Identify which cell holds the provided text, then report its [x, y] central coordinate. 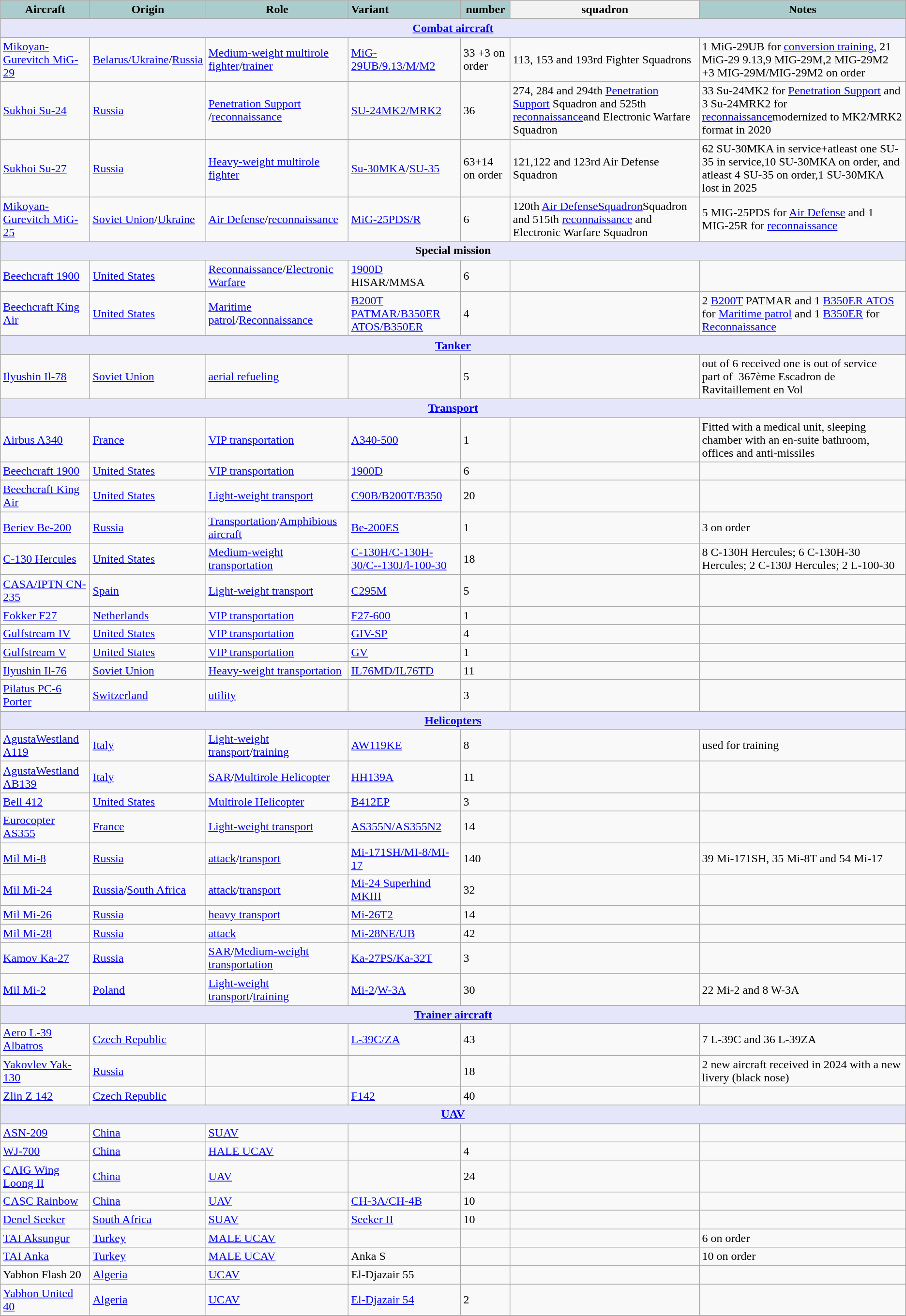
33 Su-24MK2 for Penetration Support and 3 Su-24MRK2 for reconnaissancemodernized to MK2/MRK2 format in 2020 [802, 110]
aerial refueling [277, 376]
Mil Mi-28 [45, 933]
Mil Mi-24 [45, 890]
HH139A [405, 777]
Notes [802, 10]
Airbus A340 [45, 439]
El-Djazair 55 [405, 1275]
Be-200ES [405, 527]
AW119KE [405, 745]
Zlin Z 142 [45, 1096]
Special mission [453, 251]
Yabhon United 40 [45, 1300]
Pilatus PC-6 Porter [45, 696]
Sukhoi Su-27 [45, 168]
Bell 412 [45, 802]
B412EP [405, 802]
Ilyushin Il-76 [45, 671]
113, 153 and 193rd Fighter Squadrons [605, 60]
Eurocopter AS355 [45, 826]
Yabhon Flash 20 [45, 1275]
Belarus/Ukraine/Russia [148, 60]
CASA/IPTN CN-235 [45, 590]
3 on order [802, 527]
Mi-26T2 [405, 915]
Tanker [453, 345]
Ilyushin Il-78 [45, 376]
40 [485, 1096]
Transportation/Amphibious aircraft [277, 527]
utility [277, 696]
Medium-weight multirole fighter/trainer [277, 60]
62 SU-30MKA in service+atleast one SU-35 in service,10 SU-30MKA on order, and atleast 4 SU-35 on order,1 SU-30MKA lost in 2025 [802, 168]
10 on order [802, 1256]
Switzerland [148, 696]
Mil Mi-8 [45, 858]
Multirole Helicopter [277, 802]
2 new aircraft received in 2024 with a new livery (black nose) [802, 1071]
Poland [148, 990]
CASC Rainbow [45, 1201]
out of 6 received one is out of servicepart of 367ème Escadron de Ravitaillement en Vol [802, 376]
Reconnaissance/Electronic Warfare [277, 276]
Spain [148, 590]
Anka S [405, 1256]
HALE UCAV [277, 1151]
6 on order [802, 1238]
attack [277, 933]
Seeker II [405, 1219]
GV [405, 652]
C-130H/C-130H-30/C--130J/l-100-30 [405, 559]
5 MIG-25PDS for Air Defense and 1 MIG-25R for reconnaissance [802, 219]
Helicopters [453, 720]
Penetration Support /reconnaissance [277, 110]
Denel Seeker [45, 1219]
Netherlands [148, 615]
SAR/Multirole Helicopter [277, 777]
32 [485, 890]
B200T PATMAR/B350ER ATOS/B350ER [405, 314]
Origin [148, 10]
Russia/South Africa [148, 890]
South Africa [148, 1219]
WJ-700 [45, 1151]
1900D [405, 471]
Mi-171SH/MI-8/MI-17 [405, 858]
Gulfstream IV [45, 634]
36 [485, 110]
L-39C/ZA [405, 1039]
AgustaWestland A119 [45, 745]
TAI Anka [45, 1256]
C90B/B200T/B350 [405, 496]
Ka-27PS/Ka-32T [405, 958]
63+14 on order [485, 168]
MiG-29UB/9.13/M/M2 [405, 60]
Mi-24 Superhind MKIII [405, 890]
Fokker F27 [45, 615]
Mi-28NE/UB [405, 933]
F27-600 [405, 615]
AS355N/AS355N2 [405, 826]
24 [485, 1176]
Sukhoi Su-24 [45, 110]
El-Djazair 54 [405, 1300]
Mil Mi-26 [45, 915]
heavy transport [277, 915]
GIV-SP [405, 634]
274, 284 and 294th Penetration Support Squadron and 525th reconnaissanceand Electronic Warfare Squadron [605, 110]
30 [485, 990]
used for training [802, 745]
Trainer aircraft [453, 1015]
1900D HISAR/MMSA [405, 276]
MiG-25PDS/R [405, 219]
F142 [405, 1096]
140 [485, 858]
squadron [605, 10]
Gulfstream V [45, 652]
121,122 and 123rd Air Defense Squadron [605, 168]
CAIG Wing Loong II [45, 1176]
Role [277, 10]
Mikoyan-Gurevitch MiG-29 [45, 60]
Combat aircraft [453, 28]
7 L-39C and 36 L-39ZA [802, 1039]
Su-30MKA/SU-35 [405, 168]
Beriev Be-200 [45, 527]
1 MiG-29UB for conversion training, 21 MiG-29 9.13,9 MIG-29M,2 MIG-29M2 +3 MIG-29M/MIG-29M2 on order [802, 60]
SAR/Medium-weight transportation [277, 958]
Mi-2/W-3A [405, 990]
Soviet Union/Ukraine [148, 219]
2 B200T PATMAR and 1 B350ER ATOS for Maritime patrol and 1 B350ER for Reconnaissance [802, 314]
AgustaWestland AB139 [45, 777]
8 [485, 745]
Maritime patrol/Reconnaissance [277, 314]
IL76MD/IL76TD [405, 671]
Heavy-weight multirole fighter [277, 168]
C295M [405, 590]
SU-24MK2/MRK2 [405, 110]
Aero L-39 Albatros [45, 1039]
Fitted with a medical unit, sleeping chamber with an en-suite bathroom, offices and anti-missiles [802, 439]
2 [485, 1300]
Variant [405, 10]
TAI Aksungur [45, 1238]
C-130 Hercules [45, 559]
Mikoyan-Gurevitch MiG-25 [45, 219]
Heavy-weight transportation [277, 671]
20 [485, 496]
8 C-130H Hercules; 6 C-130H-30 Hercules; 2 C-130J Hercules; 2 L-100-30 [802, 559]
A340-500 [405, 439]
33 +3 on order [485, 60]
120th Air DefenseSquadronSquadron and 515th reconnaissance and Electronic Warfare Squadron [605, 219]
Air Defense/reconnaissance [277, 219]
39 Mi-171SH, 35 Mi-8T and 54 Mi-17 [802, 858]
Kamov Ka-27 [45, 958]
Aircraft [45, 10]
ASN-209 [45, 1133]
CH-3A/CH-4B [405, 1201]
Yakovlev Yak-130 [45, 1071]
43 [485, 1039]
42 [485, 933]
Mil Mi-2 [45, 990]
number [485, 10]
22 Mi-2 and 8 W-3A [802, 990]
Medium-weight transportation [277, 559]
Transport [453, 408]
